Output the (X, Y) coordinate of the center of the cell containing the given text.  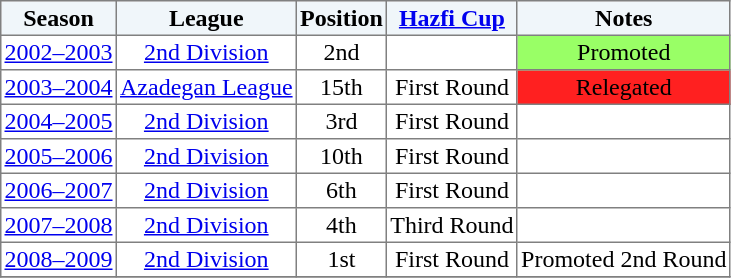
6th (341, 190)
Notes (624, 18)
Hazfi Cup (452, 18)
2004–2005 (59, 121)
2008–2009 (59, 259)
3rd (341, 121)
Season (59, 18)
Third Round (452, 225)
1st (341, 259)
10th (341, 156)
Azadegan League (206, 87)
Relegated (624, 87)
2006–2007 (59, 190)
2nd (341, 52)
4th (341, 225)
Position (341, 18)
2003–2004 (59, 87)
Promoted (624, 52)
Promoted 2nd Round (624, 259)
2002–2003 (59, 52)
League (206, 18)
2007–2008 (59, 225)
15th (341, 87)
2005–2006 (59, 156)
